Locate the cell with the specified text and output its (X, Y) center coordinate. 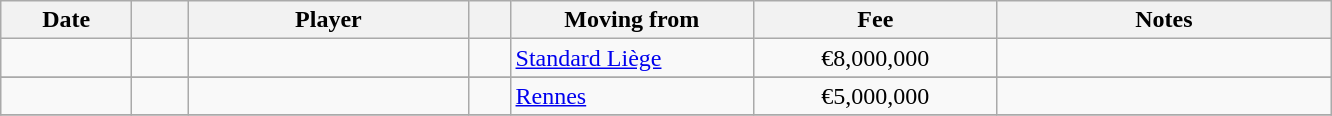
Player (328, 20)
Fee (876, 20)
€5,000,000 (876, 96)
Rennes (632, 96)
Date (66, 20)
€8,000,000 (876, 58)
Moving from (632, 20)
Standard Liège (632, 58)
Notes (1164, 20)
